Return the [x, y] coordinate for the center point of the cell that contains the specified text.  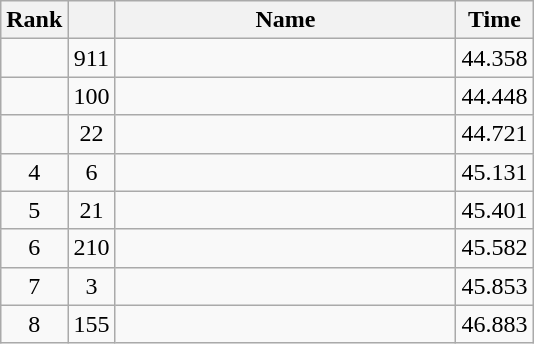
Name [286, 20]
155 [92, 324]
21 [92, 210]
4 [34, 172]
44.448 [494, 96]
8 [34, 324]
100 [92, 96]
7 [34, 286]
45.401 [494, 210]
5 [34, 210]
45.582 [494, 248]
22 [92, 134]
44.721 [494, 134]
45.131 [494, 172]
Rank [34, 20]
210 [92, 248]
46.883 [494, 324]
Time [494, 20]
911 [92, 58]
44.358 [494, 58]
3 [92, 286]
45.853 [494, 286]
